Search for the cell housing the specified text and yield its [x, y] center coordinate. 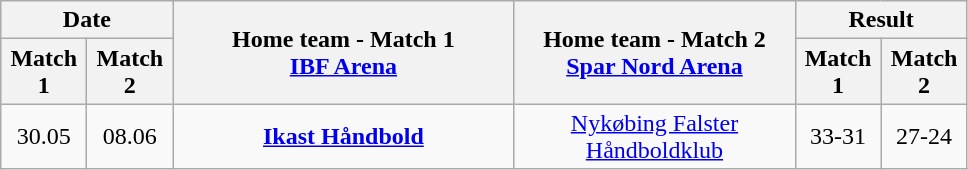
Date [87, 20]
27-24 [924, 136]
Home team - Match 1IBF Arena [344, 52]
Ikast Håndbold [344, 136]
Home team - Match 2Spar Nord Arena [654, 52]
Nykøbing Falster Håndboldklub [654, 136]
Result [881, 20]
30.05 [44, 136]
08.06 [130, 136]
33-31 [838, 136]
